Return the [X, Y] coordinate for the center point of the cell that contains the specified text.  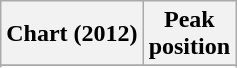
Peakposition [189, 34]
Chart (2012) [72, 34]
